Return [X, Y] of the center of cell containing provided text 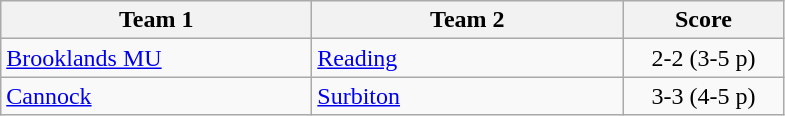
Reading [468, 58]
Score [704, 20]
Team 2 [468, 20]
3-3 (4-5 p) [704, 96]
Surbiton [468, 96]
Brooklands MU [156, 58]
Cannock [156, 96]
2-2 (3-5 p) [704, 58]
Team 1 [156, 20]
